Extract the [X, Y] coordinate from the center of the cell holding the provided text.  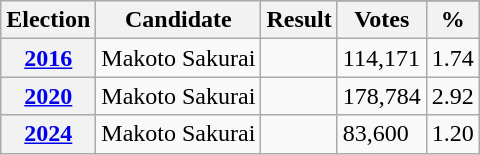
Election [48, 20]
Candidate [178, 20]
2.92 [452, 96]
1.20 [452, 134]
83,600 [382, 134]
Votes [382, 20]
Result [299, 20]
178,784 [382, 96]
2024 [48, 134]
2020 [48, 96]
% [452, 20]
2016 [48, 58]
1.74 [452, 58]
114,171 [382, 58]
